Identify which cell holds the provided text, then report its [X, Y] central coordinate. 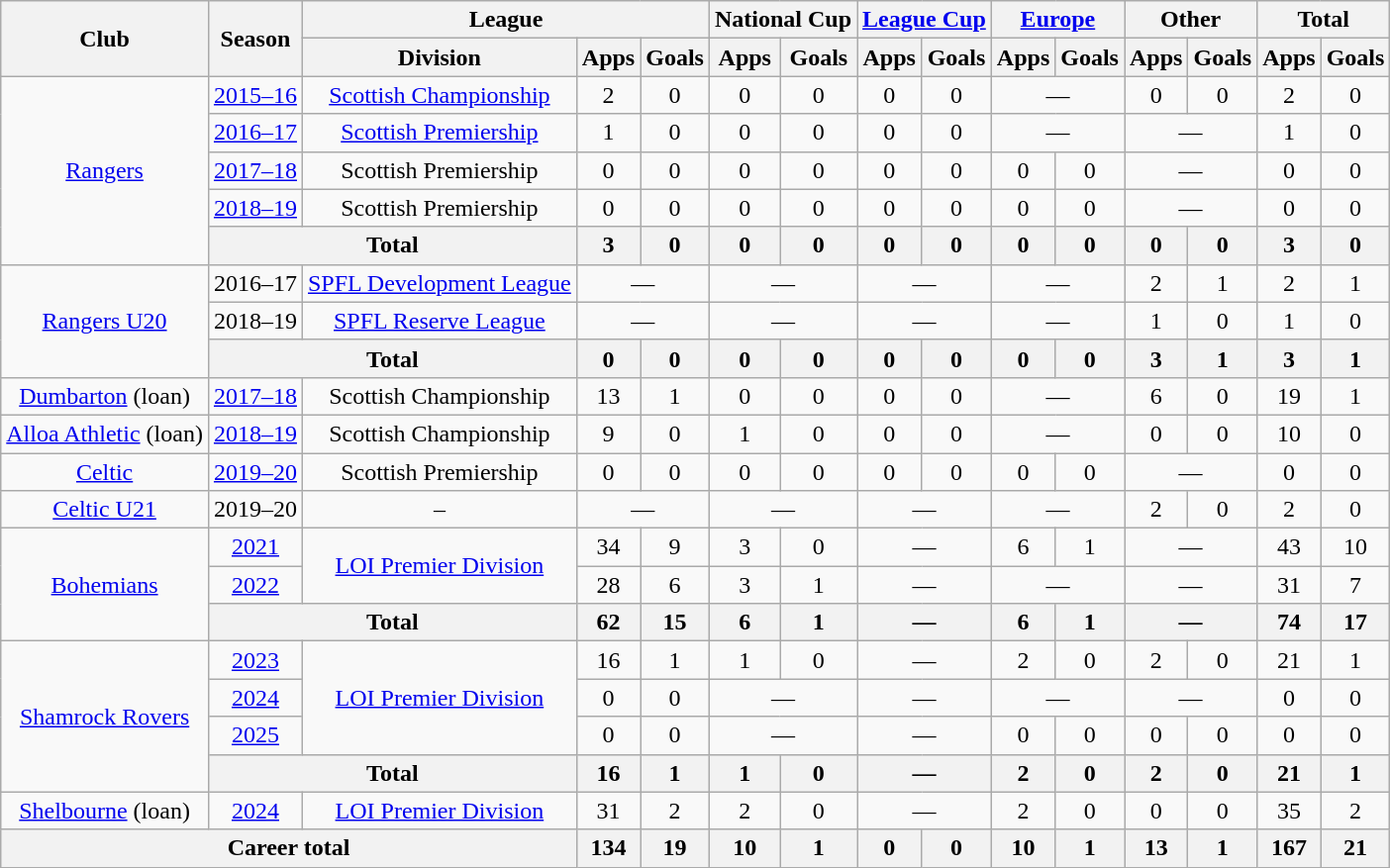
134 [608, 848]
Division [440, 57]
National Cup [782, 20]
2025 [255, 735]
74 [1289, 623]
League [505, 20]
2015–16 [255, 95]
Shamrock Rovers [105, 717]
League Cup [925, 20]
35 [1289, 811]
SPFL Development League [440, 283]
7 [1355, 585]
Rangers U20 [105, 321]
17 [1355, 623]
Season [255, 39]
28 [608, 585]
Rangers [105, 170]
62 [608, 623]
SPFL Reserve League [440, 321]
Dumbarton (loan) [105, 396]
Club [105, 39]
Bohemians [105, 585]
Career total [289, 848]
– [440, 510]
2021 [255, 547]
Celtic U21 [105, 510]
Other [1191, 20]
2022 [255, 585]
15 [675, 623]
2023 [255, 660]
Celtic [105, 472]
167 [1289, 848]
34 [608, 547]
Alloa Athletic (loan) [105, 434]
Europe [1057, 20]
43 [1289, 547]
Shelbourne (loan) [105, 811]
